Detect which cell encompasses the target text, then output its [x, y] center coordinate. 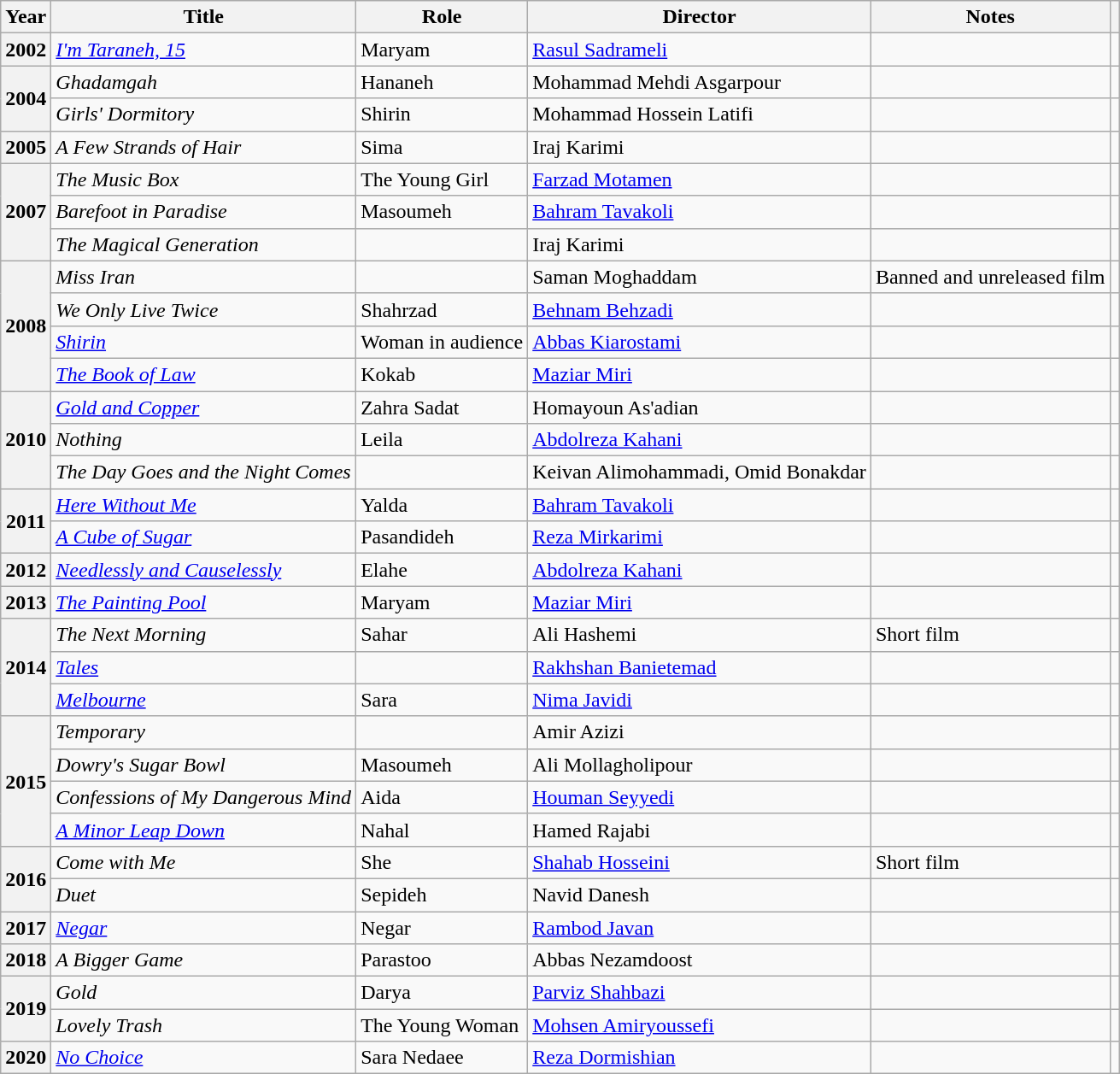
2020 [26, 1058]
The Day Goes and the Night Comes [203, 472]
2019 [26, 1009]
Tales [203, 667]
Gold [203, 993]
Navid Danesh [700, 895]
Mohammad Hossein Latifi [700, 114]
The Book of Law [203, 374]
2008 [26, 326]
Aida [443, 797]
Pasandideh [443, 537]
Melbourne [203, 700]
Rambod Javan [700, 927]
Behnam Behzadi [700, 309]
Elahe [443, 570]
Parastoo [443, 960]
A Bigger Game [203, 960]
Houman Seyyedi [700, 797]
Woman in audience [443, 342]
Gold and Copper [203, 408]
Director [700, 17]
Darya [443, 993]
Parviz Shahbazi [700, 993]
The Magical Generation [203, 244]
Miss Iran [203, 277]
She [443, 862]
Keivan Alimohammadi, Omid Bonakdar [700, 472]
Title [203, 17]
Hamed Rajabi [700, 830]
The Painting Pool [203, 602]
2017 [26, 927]
Shahrzad [443, 309]
Yalda [443, 505]
2005 [26, 147]
The Music Box [203, 179]
Rakhshan Banietemad [700, 667]
Reza Mirkarimi [700, 537]
A Minor Leap Down [203, 830]
Here Without Me [203, 505]
2007 [26, 212]
The Next Morning [203, 635]
Confessions of My Dangerous Mind [203, 797]
Duet [203, 895]
Nima Javidi [700, 700]
Temporary [203, 732]
Girls' Dormitory [203, 114]
We Only Live Twice [203, 309]
2011 [26, 521]
Zahra Sadat [443, 408]
Shahab Hosseini [700, 862]
Sepideh [443, 895]
2010 [26, 440]
Leila [443, 440]
Nothing [203, 440]
Notes [990, 17]
Reza Dormishian [700, 1058]
Sahar [443, 635]
Hananeh [443, 82]
Banned and unreleased film [990, 277]
Homayoun As'adian [700, 408]
Lovely Trash [203, 1025]
Sara [443, 700]
2014 [26, 667]
Nahal [443, 830]
No Choice [203, 1058]
2013 [26, 602]
Year [26, 17]
A Cube of Sugar [203, 537]
Ghadamgah [203, 82]
Needlessly and Causelessly [203, 570]
Kokab [443, 374]
Mohsen Amiryoussefi [700, 1025]
Ali Hashemi [700, 635]
The Young Woman [443, 1025]
2002 [26, 50]
Dowry's Sugar Bowl [203, 765]
Abbas Nezamdoost [700, 960]
Saman Moghaddam [700, 277]
Come with Me [203, 862]
2016 [26, 878]
2015 [26, 781]
Mohammad Mehdi Asgarpour [700, 82]
I'm Taraneh, 15 [203, 50]
Ali Mollagholipour [700, 765]
Farzad Motamen [700, 179]
Role [443, 17]
Abbas Kiarostami [700, 342]
Rasul Sadrameli [700, 50]
Barefoot in Paradise [203, 212]
2018 [26, 960]
A Few Strands of Hair [203, 147]
The Young Girl [443, 179]
Sara Nedaee [443, 1058]
2004 [26, 98]
Amir Azizi [700, 732]
2012 [26, 570]
Sima [443, 147]
